Identify which cell holds the provided text, then report its (X, Y) central coordinate. 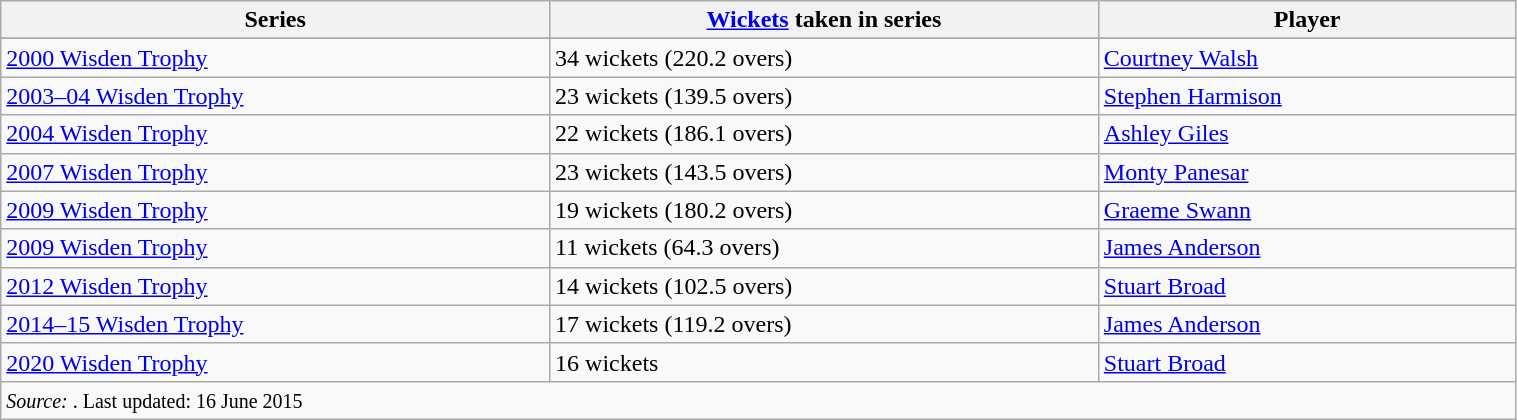
Series (276, 20)
34 wickets (220.2 overs) (824, 58)
Ashley Giles (1307, 134)
17 wickets (119.2 overs) (824, 324)
Player (1307, 20)
16 wickets (824, 362)
2014–15 Wisden Trophy (276, 324)
Stephen Harmison (1307, 96)
19 wickets (180.2 overs) (824, 210)
23 wickets (143.5 overs) (824, 172)
Courtney Walsh (1307, 58)
Wickets taken in series (824, 20)
Monty Panesar (1307, 172)
2004 Wisden Trophy (276, 134)
23 wickets (139.5 overs) (824, 96)
2007 Wisden Trophy (276, 172)
Graeme Swann (1307, 210)
2000 Wisden Trophy (276, 58)
2012 Wisden Trophy (276, 286)
2003–04 Wisden Trophy (276, 96)
Source: . Last updated: 16 June 2015 (758, 400)
11 wickets (64.3 overs) (824, 248)
14 wickets (102.5 overs) (824, 286)
22 wickets (186.1 overs) (824, 134)
2020 Wisden Trophy (276, 362)
